Provide the (X, Y) coordinate of the cell's center where the given text is located.  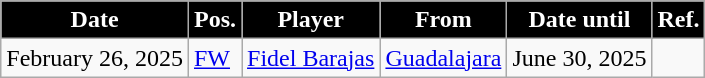
From (444, 20)
Date (95, 20)
Ref. (678, 20)
Guadalajara (444, 58)
February 26, 2025 (95, 58)
Player (311, 20)
Fidel Barajas (311, 58)
FW (214, 58)
June 30, 2025 (580, 58)
Date until (580, 20)
Pos. (214, 20)
